Search for the cell housing the specified text and yield its (x, y) center coordinate. 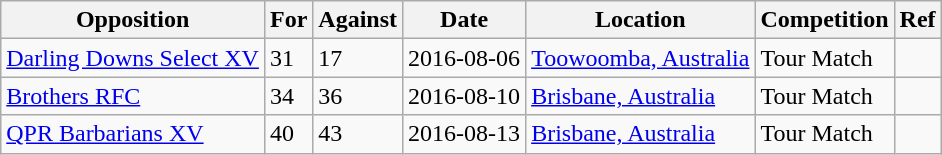
For (288, 20)
Competition (824, 20)
2016-08-06 (464, 58)
34 (288, 96)
43 (358, 134)
QPR Barbarians XV (133, 134)
Against (358, 20)
Brothers RFC (133, 96)
Opposition (133, 20)
2016-08-13 (464, 134)
2016-08-10 (464, 96)
40 (288, 134)
Toowoomba, Australia (640, 58)
Date (464, 20)
36 (358, 96)
17 (358, 58)
31 (288, 58)
Location (640, 20)
Ref (918, 20)
Darling Downs Select XV (133, 58)
